Search for the cell housing the specified text and yield its (X, Y) center coordinate. 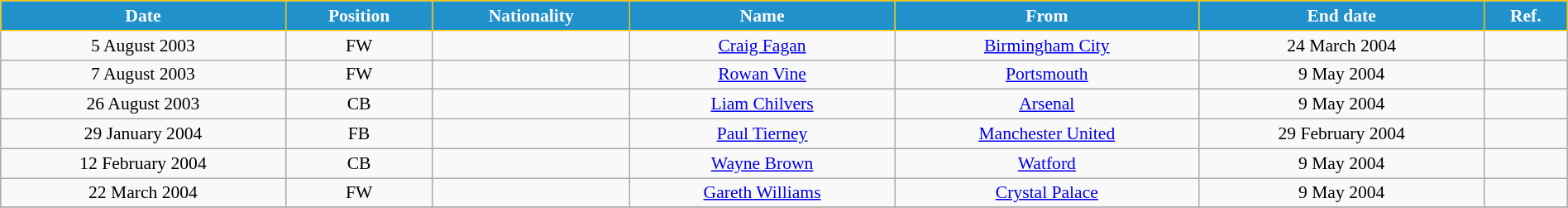
Manchester United (1047, 134)
Arsenal (1047, 104)
7 August 2003 (143, 75)
End date (1341, 16)
Portsmouth (1047, 75)
Date (143, 16)
26 August 2003 (143, 104)
29 February 2004 (1341, 134)
Paul Tierney (762, 134)
29 January 2004 (143, 134)
22 March 2004 (143, 193)
FB (359, 134)
Name (762, 16)
12 February 2004 (143, 163)
Craig Fagan (762, 46)
5 August 2003 (143, 46)
24 March 2004 (1341, 46)
Gareth Williams (762, 193)
Rowan Vine (762, 75)
Ref. (1525, 16)
Crystal Palace (1047, 193)
Watford (1047, 163)
Position (359, 16)
Liam Chilvers (762, 104)
Birmingham City (1047, 46)
Nationality (531, 16)
Wayne Brown (762, 163)
From (1047, 16)
